Detect which cell encompasses the target text, then output its [X, Y] center coordinate. 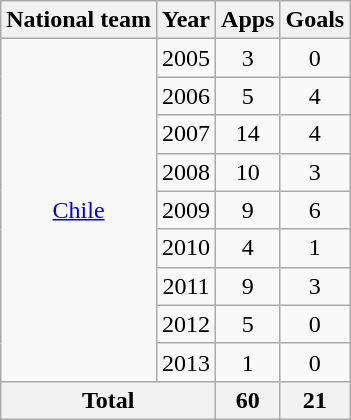
2006 [186, 96]
Apps [248, 20]
Year [186, 20]
Goals [315, 20]
14 [248, 134]
2008 [186, 172]
Total [108, 400]
2013 [186, 362]
6 [315, 210]
10 [248, 172]
2009 [186, 210]
2011 [186, 286]
National team [79, 20]
2007 [186, 134]
60 [248, 400]
2005 [186, 58]
2010 [186, 248]
Chile [79, 210]
21 [315, 400]
2012 [186, 324]
